Extract the [x, y] coordinate from the center of the cell holding the provided text.  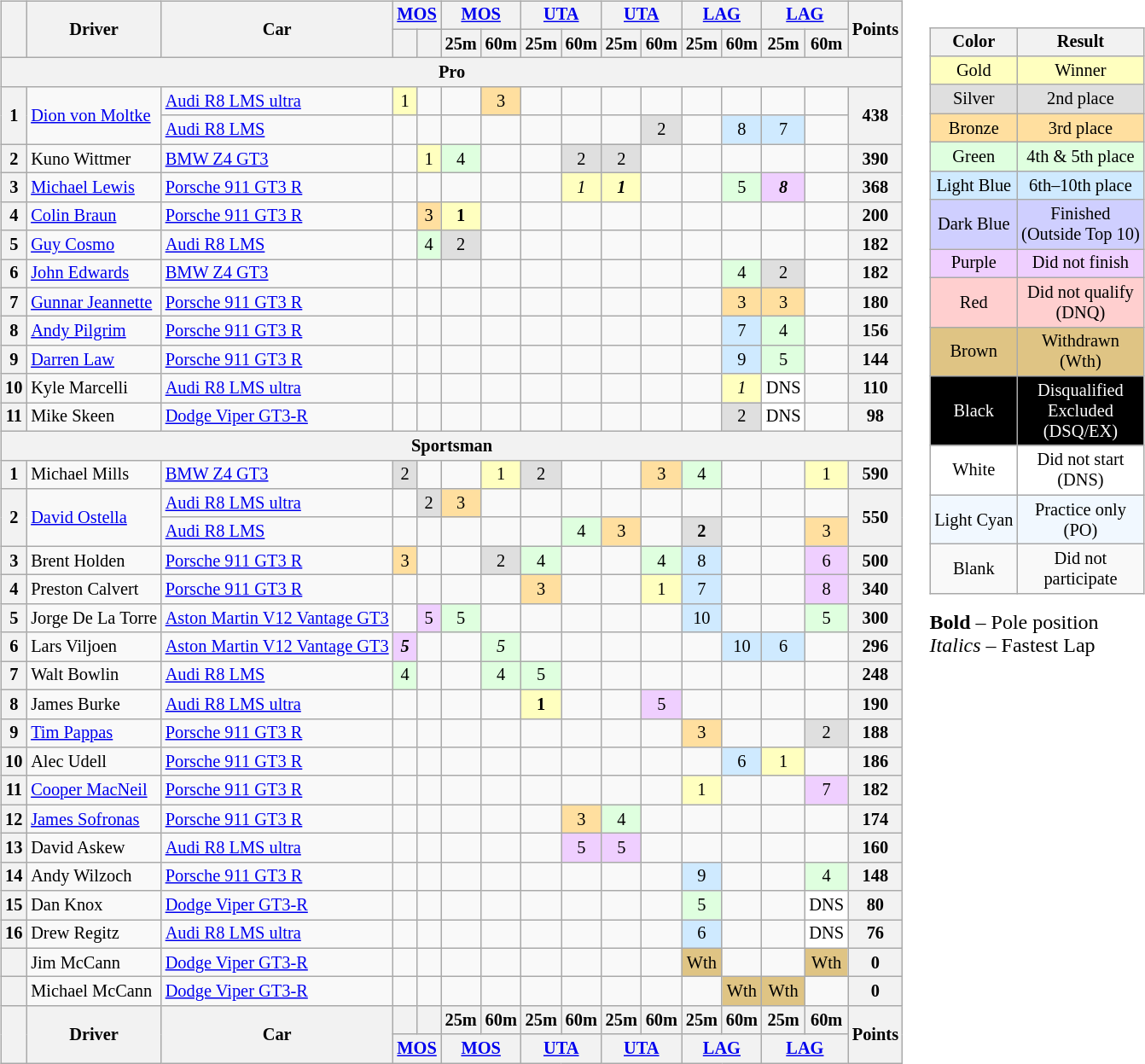
Did not finish [1080, 264]
John Edwards [94, 274]
Kyle Marcelli [94, 388]
DisqualifiedExcluded(DSQ/EX) [1080, 411]
Sportsman [452, 445]
13 [14, 848]
300 [875, 618]
Michael McCann [94, 991]
Mike Skeen [94, 417]
16 [14, 934]
Light Cyan [974, 520]
144 [875, 360]
Andy Pilgrim [94, 331]
390 [875, 159]
Green [974, 157]
Black [974, 411]
Purple [974, 264]
Practice only(PO) [1080, 520]
Brown [974, 352]
Dion von Moltke [94, 116]
438 [875, 116]
Jorge De La Torre [94, 618]
Light Blue [974, 185]
550 [875, 517]
Darren Law [94, 360]
Jim McCann [94, 962]
Gold [974, 71]
3rd place [1080, 128]
Finished(Outside Top 10) [1080, 224]
98 [875, 417]
296 [875, 647]
Cooper MacNeil [94, 790]
Withdrawn(Wth) [1080, 352]
Winner [1080, 71]
174 [875, 819]
Bronze [974, 128]
156 [875, 331]
2nd place [1080, 99]
White [974, 470]
Kuno Wittmer [94, 159]
Walt Bowlin [94, 676]
148 [875, 876]
David Askew [94, 848]
David Ostella [94, 517]
Michael Lewis [94, 188]
368 [875, 188]
Red [974, 302]
Gunnar Jeannette [94, 302]
248 [875, 676]
Drew Regitz [94, 934]
Michael Mills [94, 474]
Andy Wilzoch [94, 876]
80 [875, 905]
James Burke [94, 704]
Dan Knox [94, 905]
Guy Cosmo [94, 245]
Color [974, 42]
Preston Calvert [94, 590]
Lars Viljoen [94, 647]
Blank [974, 569]
14 [14, 876]
6th–10th place [1080, 185]
190 [875, 704]
180 [875, 302]
James Sofronas [94, 819]
Colin Braun [94, 216]
200 [875, 216]
Result [1080, 42]
Did not start(DNS) [1080, 470]
340 [875, 590]
76 [875, 934]
Dark Blue [974, 224]
186 [875, 762]
Pro [452, 73]
Did notparticipate [1080, 569]
Brent Holden [94, 561]
Alec Udell [94, 762]
160 [875, 848]
Did not qualify(DNQ) [1080, 302]
4th & 5th place [1080, 157]
12 [14, 819]
590 [875, 474]
500 [875, 561]
15 [14, 905]
188 [875, 733]
Tim Pappas [94, 733]
Silver [974, 99]
110 [875, 388]
